Scan for the cell matching the given text and deliver its [X, Y] coordinate at center. 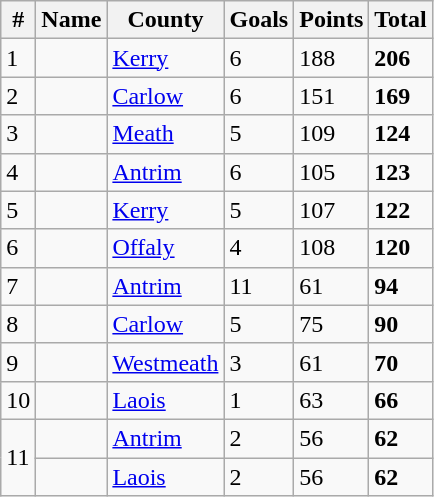
105 [332, 172]
Total [401, 20]
Offaly [166, 248]
Goals [259, 20]
7 [18, 286]
109 [332, 134]
90 [401, 324]
120 [401, 248]
107 [332, 210]
75 [332, 324]
66 [401, 400]
169 [401, 96]
206 [401, 58]
Points [332, 20]
County [166, 20]
122 [401, 210]
Meath [166, 134]
63 [332, 400]
8 [18, 324]
108 [332, 248]
151 [332, 96]
Westmeath [166, 362]
9 [18, 362]
123 [401, 172]
70 [401, 362]
Name [72, 20]
10 [18, 400]
94 [401, 286]
# [18, 20]
124 [401, 134]
188 [332, 58]
